Scan for the cell matching the given text and deliver its (x, y) coordinate at center. 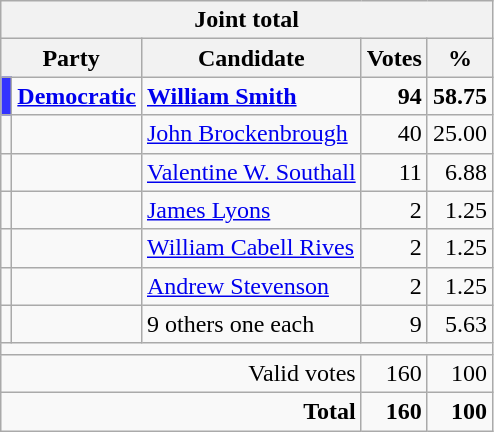
6.88 (460, 172)
58.75 (460, 96)
Party (72, 58)
Andrew Stevenson (251, 286)
40 (394, 134)
James Lyons (251, 210)
Votes (394, 58)
William Cabell Rives (251, 248)
John Brockenbrough (251, 134)
Candidate (251, 58)
Valid votes (181, 373)
Total (181, 411)
11 (394, 172)
% (460, 58)
9 (394, 324)
94 (394, 96)
5.63 (460, 324)
Valentine W. Southall (251, 172)
William Smith (251, 96)
Democratic (77, 96)
9 others one each (251, 324)
Joint total (247, 20)
25.00 (460, 134)
